Locate the cell with the specified text and output its (x, y) center coordinate. 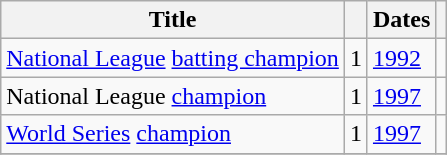
Title (173, 20)
National League champion (173, 96)
Dates (401, 20)
World Series champion (173, 134)
1992 (401, 58)
National League batting champion (173, 58)
